Return (x, y) of the center of cell containing provided text 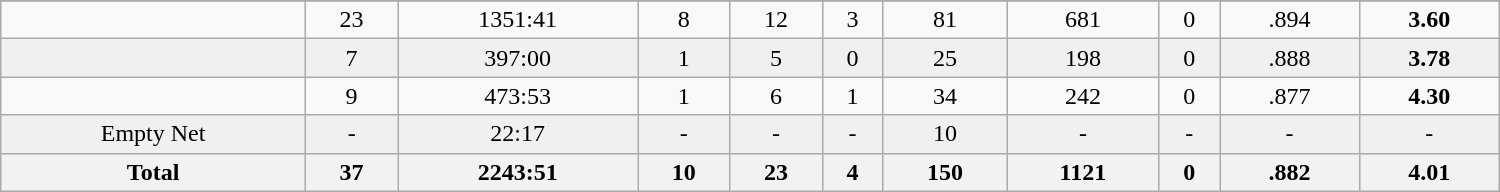
.894 (1290, 20)
12 (776, 20)
8 (684, 20)
7 (351, 58)
1121 (1083, 172)
397:00 (518, 58)
3 (852, 20)
3.60 (1429, 20)
Total (154, 172)
681 (1083, 20)
25 (945, 58)
22:17 (518, 134)
1351:41 (518, 20)
4.30 (1429, 96)
5 (776, 58)
37 (351, 172)
4 (852, 172)
34 (945, 96)
6 (776, 96)
9 (351, 96)
.877 (1290, 96)
.882 (1290, 172)
.888 (1290, 58)
150 (945, 172)
Empty Net (154, 134)
198 (1083, 58)
81 (945, 20)
3.78 (1429, 58)
473:53 (518, 96)
242 (1083, 96)
4.01 (1429, 172)
2243:51 (518, 172)
